For the text-containing cell, return its midpoint in (X, Y) coordinate format. 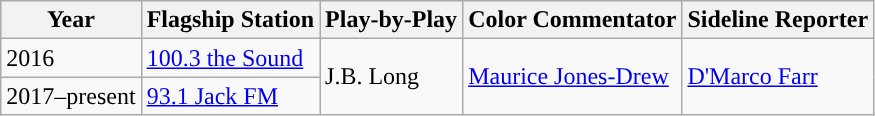
Color Commentator (572, 20)
Maurice Jones-Drew (572, 77)
93.1 Jack FM (230, 96)
100.3 the Sound (230, 58)
Flagship Station (230, 20)
Year (71, 20)
2017–present (71, 96)
Play-by-Play (392, 20)
2016 (71, 58)
Sideline Reporter (778, 20)
J.B. Long (392, 77)
D'Marco Farr (778, 77)
